Determine the (x, y) coordinate at the center of the cell enclosing the given text.  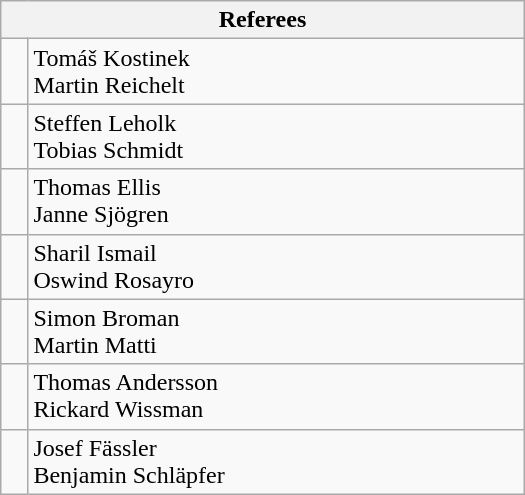
Thomas AnderssonRickard Wissman (276, 396)
Josef FässlerBenjamin Schläpfer (276, 462)
Thomas EllisJanne Sjögren (276, 202)
Sharil IsmailOswind Rosayro (276, 266)
Tomáš KostinekMartin Reichelt (276, 72)
Steffen LeholkTobias Schmidt (276, 136)
Referees (263, 20)
Simon BromanMartin Matti (276, 332)
